From the cell containing the given text, extract its center point as (X, Y) coordinate. 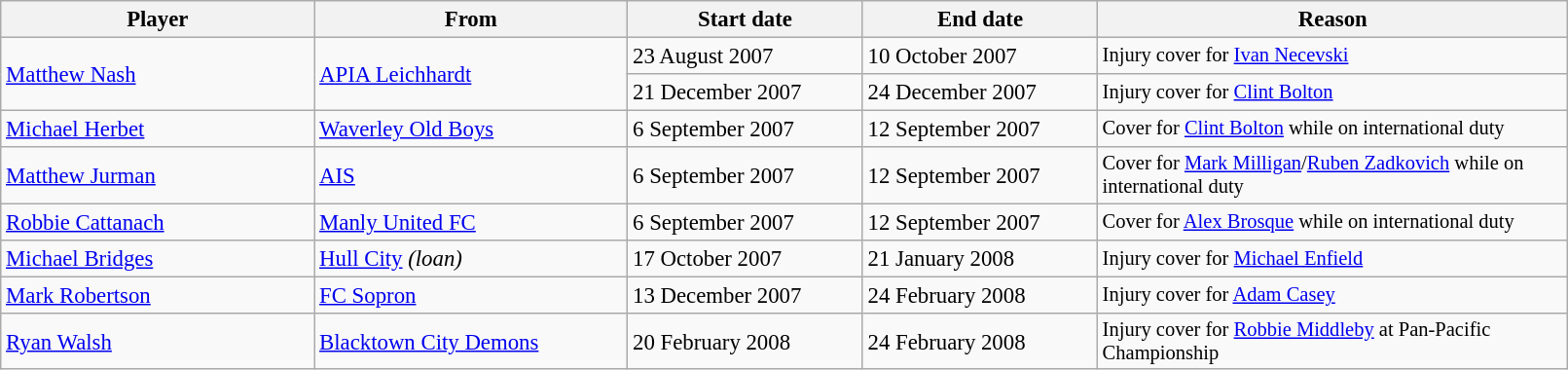
From (471, 19)
Matthew Nash (158, 74)
24 December 2007 (980, 92)
Manly United FC (471, 222)
20 February 2008 (746, 342)
Start date (746, 19)
Injury cover for Michael Enfield (1333, 259)
23 August 2007 (746, 56)
FC Sopron (471, 295)
Player (158, 19)
Mark Robertson (158, 295)
AIS (471, 175)
21 December 2007 (746, 92)
Cover for Alex Brosque while on international duty (1333, 222)
Michael Herbet (158, 129)
Injury cover for Adam Casey (1333, 295)
Injury cover for Robbie Middleby at Pan-Pacific Championship (1333, 342)
Robbie Cattanach (158, 222)
Injury cover for Ivan Necevski (1333, 56)
10 October 2007 (980, 56)
13 December 2007 (746, 295)
Waverley Old Boys (471, 129)
Michael Bridges (158, 259)
21 January 2008 (980, 259)
Ryan Walsh (158, 342)
Injury cover for Clint Bolton (1333, 92)
Cover for Clint Bolton while on international duty (1333, 129)
17 October 2007 (746, 259)
Matthew Jurman (158, 175)
Cover for Mark Milligan/Ruben Zadkovich while on international duty (1333, 175)
APIA Leichhardt (471, 74)
End date (980, 19)
Reason (1333, 19)
Hull City (loan) (471, 259)
Blacktown City Demons (471, 342)
